Locate the cell with the specified text and output its [x, y] center coordinate. 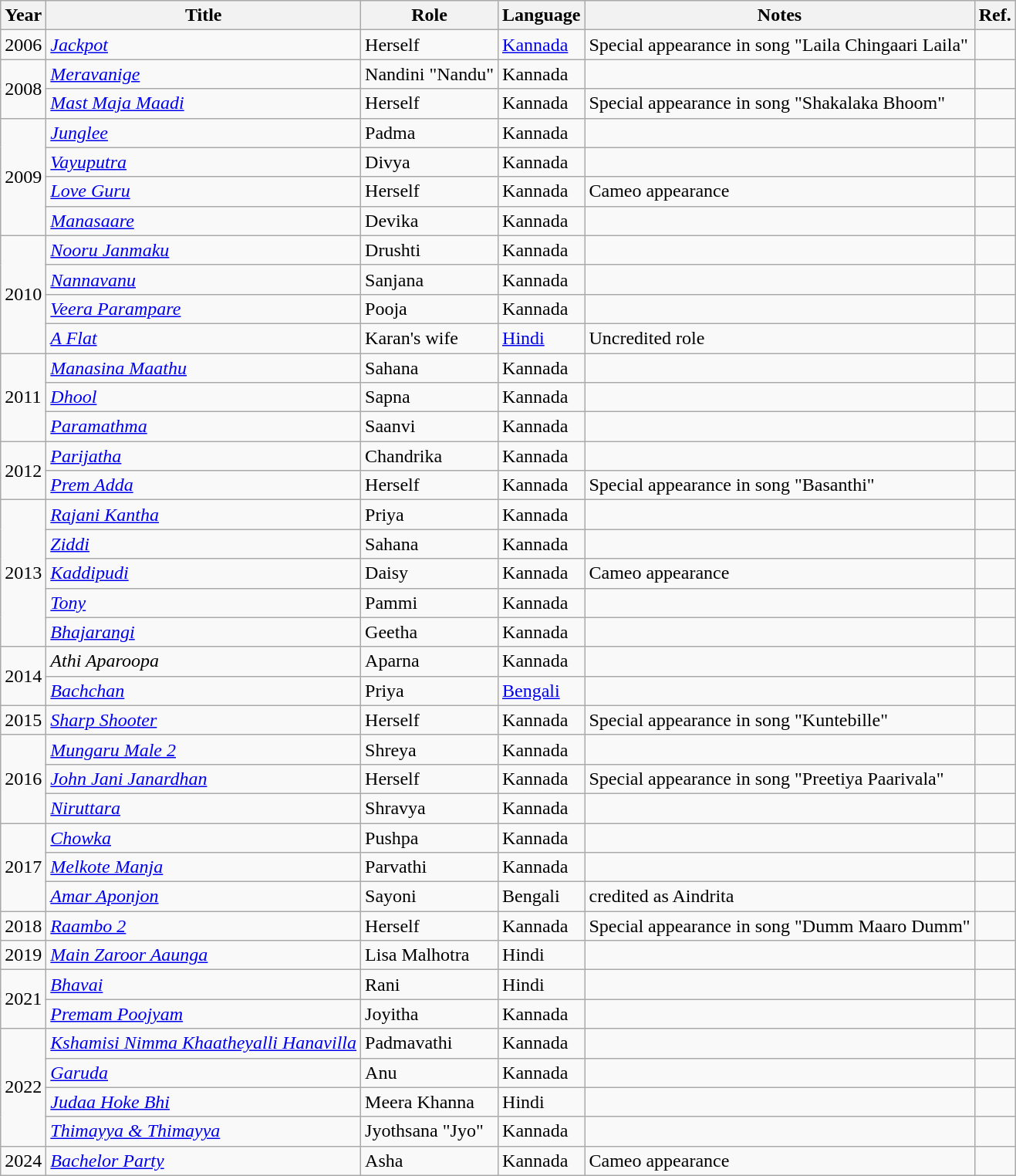
Mast Maja Maadi [204, 103]
Uncredited role [779, 338]
2012 [23, 471]
2013 [23, 573]
Title [204, 15]
Padma [430, 133]
Chowka [204, 837]
Bachchan [204, 691]
Manasina Maathu [204, 368]
Kshamisi Nimma Khaatheyalli Hanavilla [204, 1043]
Nandini "Nandu" [430, 74]
Pushpa [430, 837]
Garuda [204, 1073]
2022 [23, 1087]
Special appearance in song "Shakalaka Bhoom" [779, 103]
Raambo 2 [204, 926]
Daisy [430, 573]
Parijatha [204, 456]
2016 [23, 779]
Asha [430, 1161]
Chandrika [430, 456]
Drushti [430, 250]
Language [542, 15]
Pooja [430, 309]
Year [23, 15]
Parvathi [430, 867]
2024 [23, 1161]
Niruttara [204, 808]
Bachelor Party [204, 1161]
Anu [430, 1073]
Geetha [430, 632]
2008 [23, 89]
Aparna [430, 661]
Junglee [204, 133]
2017 [23, 867]
Judaa Hoke Bhi [204, 1102]
Karan's wife [430, 338]
2021 [23, 999]
Lisa Malhotra [430, 955]
Sapna [430, 397]
Meravanige [204, 74]
Manasaare [204, 221]
Tony [204, 603]
Role [430, 15]
Divya [430, 162]
Special appearance in song "Dumm Maaro Dumm" [779, 926]
Thimayya & Thimayya [204, 1131]
Special appearance in song "Kuntebille" [779, 720]
2019 [23, 955]
Prem Adda [204, 485]
Amar Aponjon [204, 897]
Bhajarangi [204, 632]
A Flat [204, 338]
Paramathma [204, 427]
Athi Aparoopa [204, 661]
2015 [23, 720]
Sharp Shooter [204, 720]
Kaddipudi [204, 573]
Nannavanu [204, 279]
Ziddi [204, 544]
Pammi [430, 603]
Dhool [204, 397]
Rani [430, 985]
2010 [23, 294]
John Jani Janardhan [204, 779]
Special appearance in song "Preetiya Paarivala" [779, 779]
Mungaru Male 2 [204, 749]
Bhavai [204, 985]
Jackpot [204, 45]
Special appearance in song "Laila Chingaari Laila" [779, 45]
Main Zaroor Aaunga [204, 955]
Veera Parampare [204, 309]
Love Guru [204, 191]
Special appearance in song "Basanthi" [779, 485]
Notes [779, 15]
Rajani Kantha [204, 515]
Jyothsana "Jyo" [430, 1131]
Sayoni [430, 897]
2006 [23, 45]
Devika [430, 221]
2018 [23, 926]
Premam Poojyam [204, 1014]
Nooru Janmaku [204, 250]
Meera Khanna [430, 1102]
Padmavathi [430, 1043]
Shreya [430, 749]
2011 [23, 397]
Vayuputra [204, 162]
Saanvi [430, 427]
2009 [23, 177]
Joyitha [430, 1014]
Sanjana [430, 279]
credited as Aindrita [779, 897]
Shravya [430, 808]
2014 [23, 676]
Ref. [995, 15]
Melkote Manja [204, 867]
